Find where the given text appears and provide that cell's center as [X, Y] coordinate. 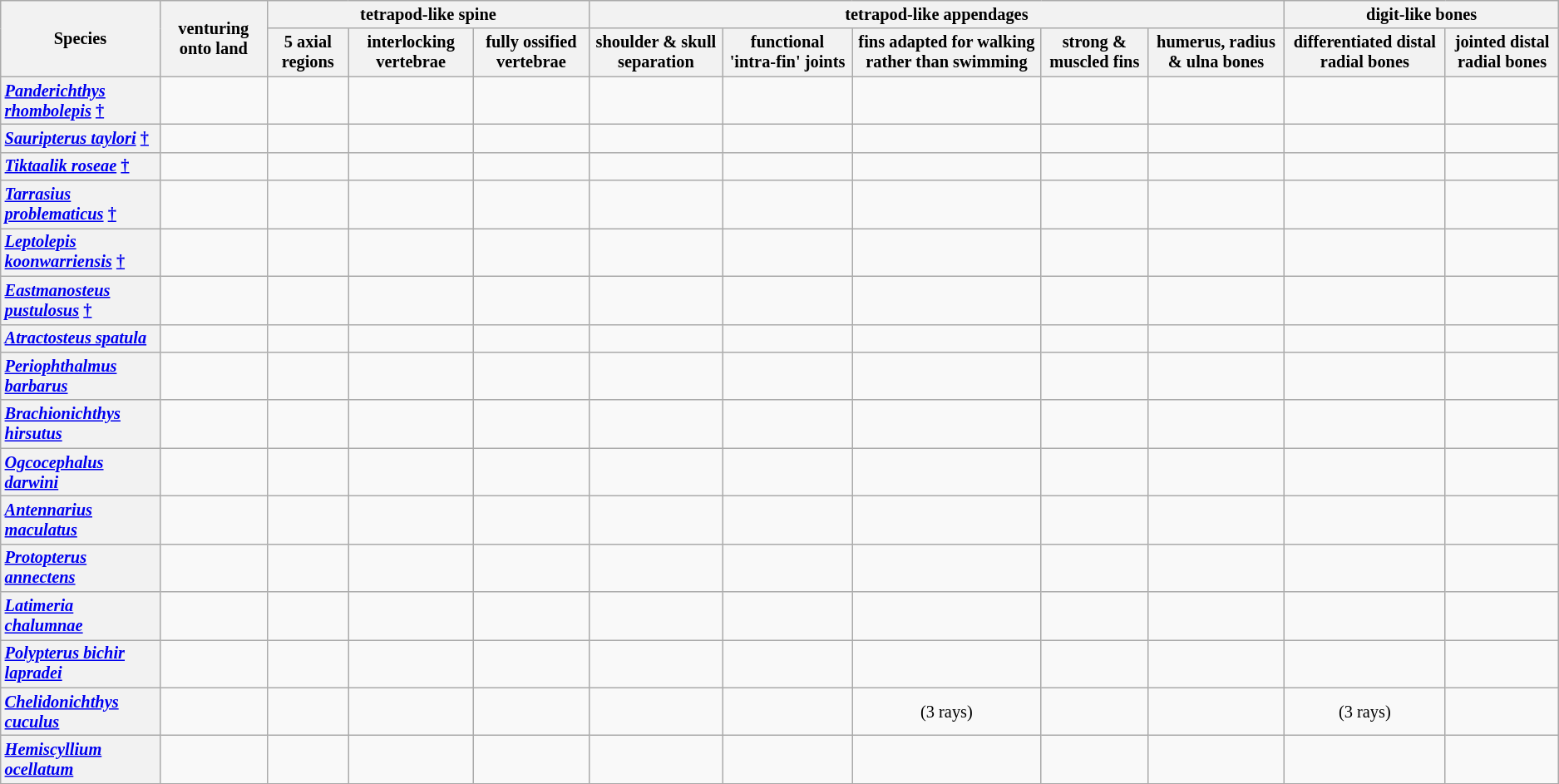
strong & muscled fins [1094, 52]
functional 'intra-fin' joints [787, 52]
Sauripterus taylori † [80, 138]
differentiated distal radial bones [1364, 52]
Brachionichthys hirsutus [80, 424]
interlocking vertebrae [411, 52]
fully ossified vertebrae [530, 52]
Species [80, 38]
Tiktaalik roseae † [80, 166]
jointed distal radial bones [1502, 52]
Protopterus annectens [80, 568]
tetrapod-like spine [429, 14]
Panderichthys rhombolepis † [80, 101]
tetrapod-like appendages [936, 14]
5 axial regions [308, 52]
venturing onto land [213, 38]
Polypterus bichir lapradei [80, 663]
Periophthalmus barbarus [80, 376]
shoulder & skull separation [655, 52]
humerus, radius & ulna bones [1216, 52]
Tarrasius problematicus † [80, 205]
Hemiscyllium ocellatum [80, 759]
fins adapted for walking rather than swimming [946, 52]
digit-like bones [1421, 14]
Atractosteus spatula [80, 338]
Leptolepis koonwarriensis † [80, 252]
Chelidonichthys cuculus [80, 712]
Antennarius maculatus [80, 520]
Eastmanosteus pustulosus † [80, 300]
Latimeria chalumnae [80, 616]
Ogcocephalus darwini [80, 472]
